Provide the (X, Y) coordinate of the cell's center where the given text is located.  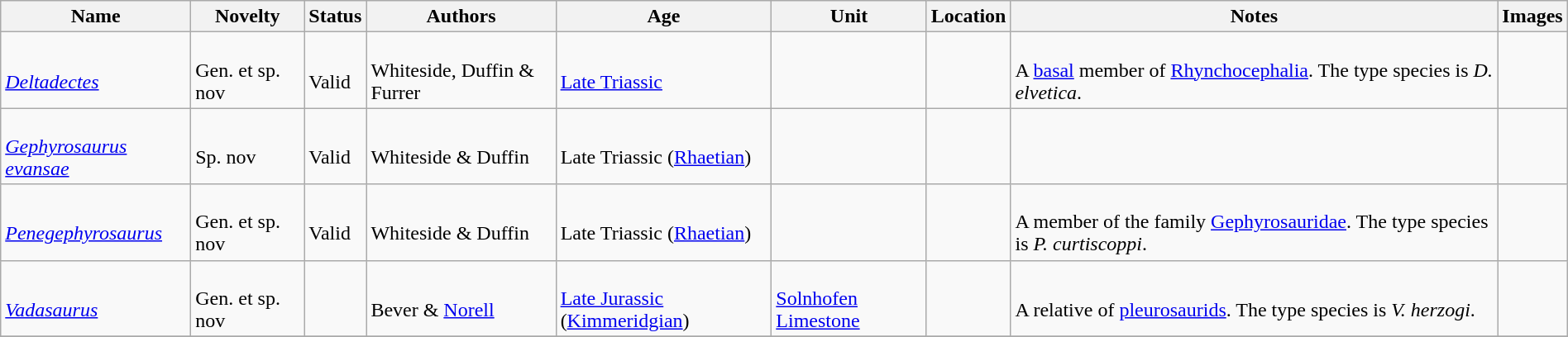
Vadasaurus (96, 298)
Late Triassic (663, 70)
Location (968, 17)
Authors (461, 17)
Age (663, 17)
Images (1532, 17)
A relative of pleurosaurids. The type species is V. herzogi. (1254, 298)
Penegephyrosaurus (96, 222)
Name (96, 17)
Whiteside, Duffin & Furrer (461, 70)
Sp. nov (248, 146)
Unit (849, 17)
Bever & Norell (461, 298)
Status (336, 17)
A member of the family Gephyrosauridae. The type species is P. curtiscoppi. (1254, 222)
Deltadectes (96, 70)
Late Jurassic (Kimmeridgian) (663, 298)
Solnhofen Limestone (849, 298)
Notes (1254, 17)
Novelty (248, 17)
Gephyrosaurus evansae (96, 146)
A basal member of Rhynchocephalia. The type species is D. elvetica. (1254, 70)
